Find where the given text appears and provide that cell's center as [x, y] coordinate. 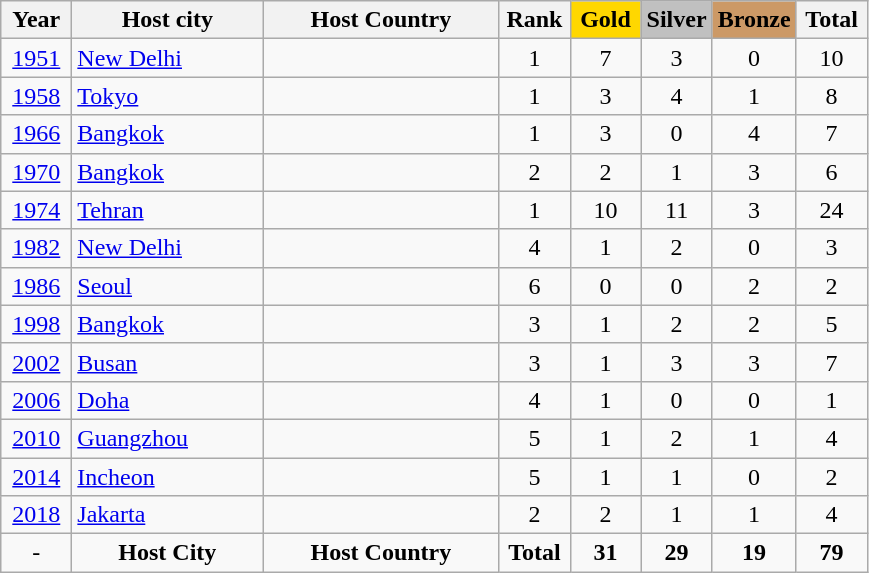
19 [754, 553]
Tokyo [168, 96]
Host City [168, 553]
29 [676, 553]
1958 [36, 96]
11 [676, 210]
2006 [36, 400]
24 [832, 210]
1970 [36, 172]
Rank [534, 20]
- [36, 553]
1998 [36, 324]
Year [36, 20]
Host city [168, 20]
1966 [36, 134]
2018 [36, 515]
1982 [36, 248]
79 [832, 553]
Incheon [168, 477]
Gold [606, 20]
2010 [36, 438]
Tehran [168, 210]
1951 [36, 58]
31 [606, 553]
Jakarta [168, 515]
Bronze [754, 20]
2002 [36, 362]
8 [832, 96]
1986 [36, 286]
Guangzhou [168, 438]
Silver [676, 20]
Seoul [168, 286]
1974 [36, 210]
Busan [168, 362]
2014 [36, 477]
Doha [168, 400]
